Return the [x, y] coordinate for the center point of the cell that contains the specified text.  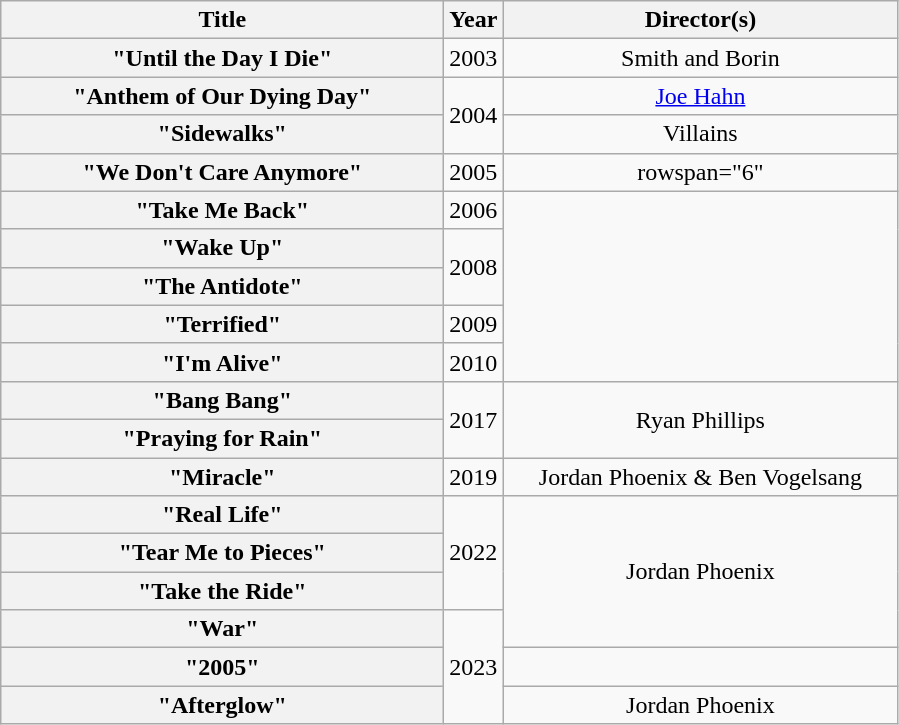
Ryan Phillips [700, 419]
"War" [222, 629]
2008 [474, 267]
"Praying for Rain" [222, 438]
rowspan="6" [700, 172]
"Bang Bang" [222, 400]
Director(s) [700, 20]
2017 [474, 419]
2003 [474, 58]
2022 [474, 553]
"The Antidote" [222, 286]
"Real Life" [222, 515]
"2005" [222, 667]
"Afterglow" [222, 705]
2004 [474, 115]
2006 [474, 210]
Title [222, 20]
2009 [474, 324]
"We Don't Care Anymore" [222, 172]
Jordan Phoenix & Ben Vogelsang [700, 477]
"I'm Alive" [222, 362]
Joe Hahn [700, 96]
"Take the Ride" [222, 591]
"Terrified" [222, 324]
Villains [700, 134]
"Anthem of Our Dying Day" [222, 96]
"Miracle" [222, 477]
"Until the Day I Die" [222, 58]
"Tear Me to Pieces" [222, 553]
Year [474, 20]
2010 [474, 362]
2023 [474, 667]
2005 [474, 172]
"Take Me Back" [222, 210]
2019 [474, 477]
"Wake Up" [222, 248]
"Sidewalks" [222, 134]
Smith and Borin [700, 58]
